Pinpoint the cell where the given text exists, returning its [x, y] midpoint coordinate. 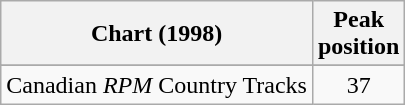
Peakposition [358, 34]
Chart (1998) [157, 34]
37 [358, 85]
Canadian RPM Country Tracks [157, 85]
